Return (X, Y) of the center of cell containing provided text 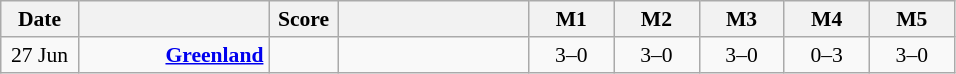
Greenland (173, 55)
M2 (656, 19)
M1 (572, 19)
Date (40, 19)
M5 (912, 19)
M4 (826, 19)
0–3 (826, 55)
M3 (742, 19)
Score (303, 19)
27 Jun (40, 55)
